Return the [x, y] coordinate for the center point of the cell that contains the specified text.  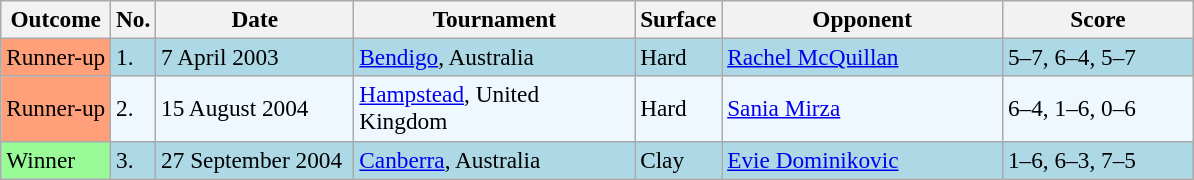
Clay [678, 160]
Winner [56, 160]
5–7, 6–4, 5–7 [1098, 57]
Outcome [56, 19]
Date [255, 19]
6–4, 1–6, 0–6 [1098, 108]
1. [134, 57]
Opponent [862, 19]
3. [134, 160]
No. [134, 19]
Canberra, Australia [494, 160]
27 September 2004 [255, 160]
15 August 2004 [255, 108]
Hampstead, United Kingdom [494, 108]
Surface [678, 19]
Bendigo, Australia [494, 57]
Tournament [494, 19]
Rachel McQuillan [862, 57]
1–6, 6–3, 7–5 [1098, 160]
Score [1098, 19]
Sania Mirza [862, 108]
7 April 2003 [255, 57]
Evie Dominikovic [862, 160]
2. [134, 108]
